Find where the given text appears and provide that cell's center as (x, y) coordinate. 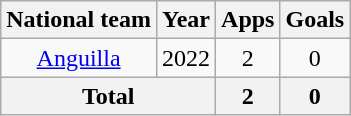
Total (108, 96)
2022 (186, 58)
Anguilla (79, 58)
Apps (248, 20)
Goals (315, 20)
Year (186, 20)
National team (79, 20)
